Identify which cell holds the provided text, then report its (X, Y) central coordinate. 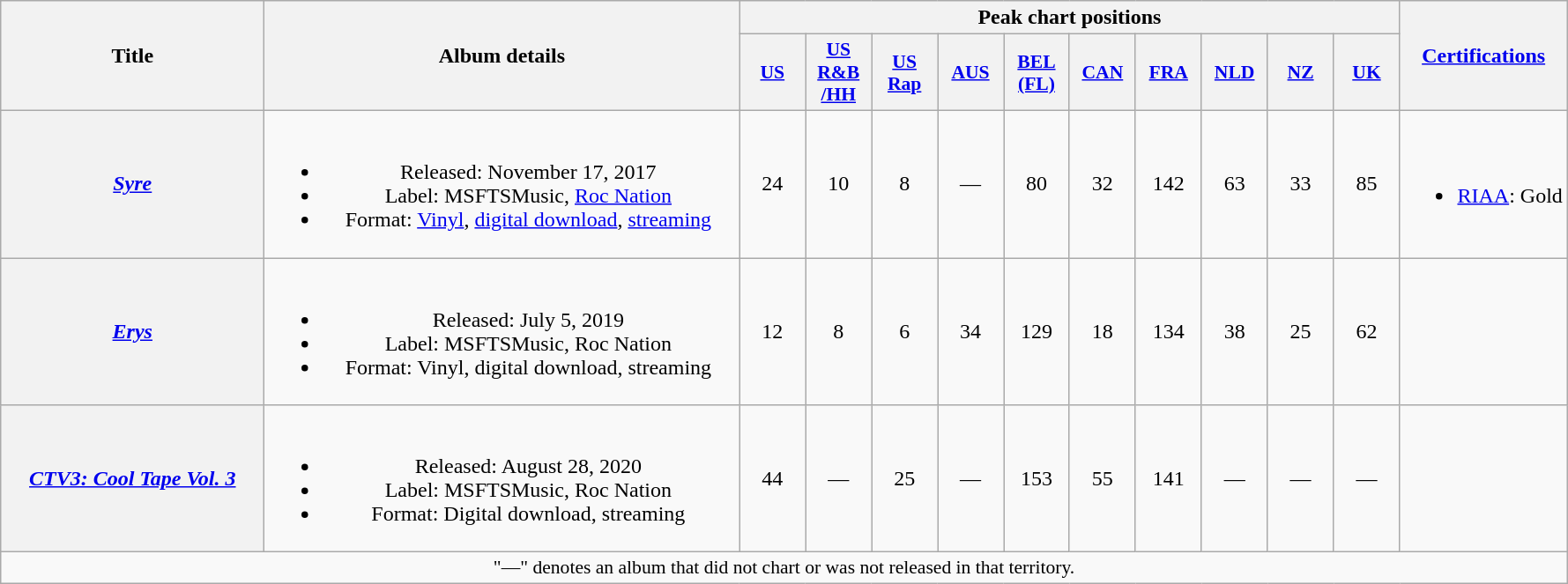
129 (1037, 331)
134 (1169, 331)
80 (1037, 183)
"—" denotes an album that did not chart or was not released in that territory. (784, 568)
Album details (502, 56)
RIAA: Gold (1483, 183)
UK (1366, 72)
34 (971, 331)
6 (904, 331)
USR&B/HH (839, 72)
USRap (904, 72)
141 (1169, 479)
63 (1234, 183)
CTV3: Cool Tape Vol. 3 (132, 479)
US (772, 72)
Certifications (1483, 56)
44 (772, 479)
62 (1366, 331)
AUS (971, 72)
85 (1366, 183)
55 (1102, 479)
Released: November 17, 2017Label: MSFTSMusic, Roc NationFormat: Vinyl, digital download, streaming (502, 183)
Syre (132, 183)
Title (132, 56)
12 (772, 331)
38 (1234, 331)
NZ (1301, 72)
142 (1169, 183)
BEL(FL) (1037, 72)
10 (839, 183)
153 (1037, 479)
FRA (1169, 72)
32 (1102, 183)
CAN (1102, 72)
33 (1301, 183)
24 (772, 183)
18 (1102, 331)
Released: July 5, 2019Label: MSFTSMusic, Roc NationFormat: Vinyl, digital download, streaming (502, 331)
Peak chart positions (1070, 18)
Erys (132, 331)
Released: August 28, 2020Label: MSFTSMusic, Roc NationFormat: Digital download, streaming (502, 479)
NLD (1234, 72)
